Scan for the cell matching the given text and deliver its [X, Y] coordinate at center. 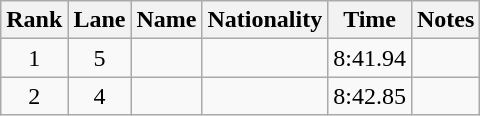
Nationality [265, 20]
Name [166, 20]
1 [34, 58]
8:41.94 [370, 58]
Lane [100, 20]
Time [370, 20]
Notes [445, 20]
Rank [34, 20]
5 [100, 58]
4 [100, 96]
2 [34, 96]
8:42.85 [370, 96]
